Identify which cell holds the provided text, then report its (x, y) central coordinate. 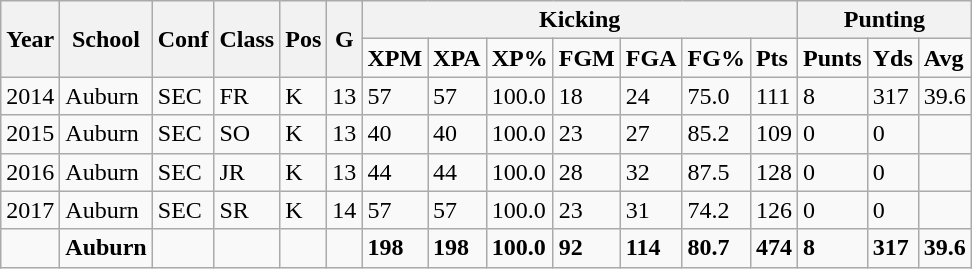
G (344, 39)
18 (586, 96)
85.2 (716, 134)
32 (651, 172)
28 (586, 172)
SR (247, 210)
Pts (774, 58)
2017 (30, 210)
XP% (520, 58)
111 (774, 96)
SO (247, 134)
XPM (395, 58)
2014 (30, 96)
FGA (651, 58)
School (106, 39)
Kicking (580, 20)
2015 (30, 134)
24 (651, 96)
75.0 (716, 96)
Avg (944, 58)
109 (774, 134)
80.7 (716, 248)
FGM (586, 58)
Pos (304, 39)
XPA (458, 58)
14 (344, 210)
FG% (716, 58)
126 (774, 210)
87.5 (716, 172)
Punting (884, 20)
474 (774, 248)
2016 (30, 172)
Yds (892, 58)
JR (247, 172)
27 (651, 134)
92 (586, 248)
Conf (183, 39)
Year (30, 39)
FR (247, 96)
Class (247, 39)
31 (651, 210)
Punts (832, 58)
74.2 (716, 210)
128 (774, 172)
114 (651, 248)
